Return the [x, y] coordinate for the center point of the cell that contains the specified text.  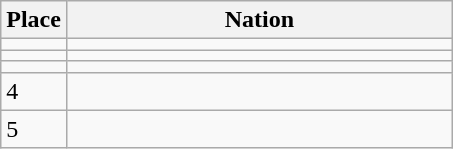
4 [34, 91]
Place [34, 20]
Nation [259, 20]
5 [34, 129]
